Detect which cell encompasses the target text, then output its [x, y] center coordinate. 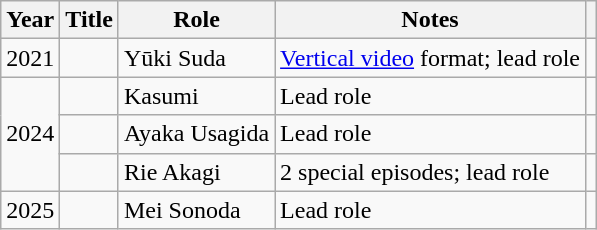
Vertical video format; lead role [430, 58]
Yūki Suda [196, 58]
Kasumi [196, 96]
Title [90, 20]
Year [30, 20]
2 special episodes; lead role [430, 172]
Notes [430, 20]
Role [196, 20]
2021 [30, 58]
Ayaka Usagida [196, 134]
2025 [30, 210]
Mei Sonoda [196, 210]
Rie Akagi [196, 172]
2024 [30, 134]
